Scan for the cell matching the given text and deliver its (x, y) coordinate at center. 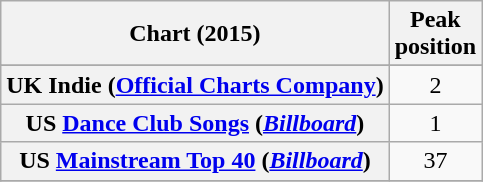
Chart (2015) (195, 34)
2 (435, 85)
UK Indie (Official Charts Company) (195, 85)
US Mainstream Top 40 (Billboard) (195, 161)
Peakposition (435, 34)
US Dance Club Songs (Billboard) (195, 123)
1 (435, 123)
37 (435, 161)
